Capture the cell that displays the provided text and extract its [X, Y] central coordinate. 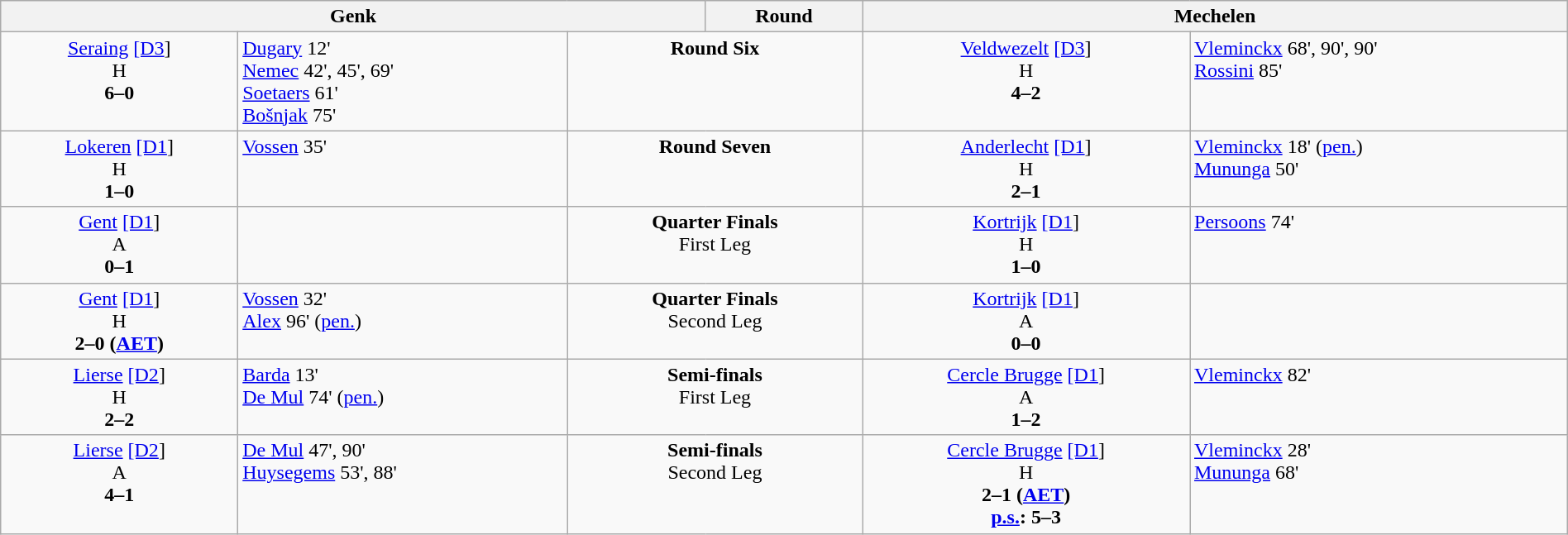
Lierse [D2]A4–1 [119, 485]
Quarter FinalsFirst Leg [715, 245]
Persoons 74' [1378, 245]
Vleminckx 18' (pen.)Mununga 50' [1378, 169]
Anderlecht [D1]H2–1 [1026, 169]
Cercle Brugge [D1]H2–1 (AET)p.s.: 5–3 [1026, 485]
Lierse [D2]H2–2 [119, 397]
Barda 13'De Mul 74' (pen.) [404, 397]
Semi-finalsSecond Leg [715, 485]
Vleminckx 28' Mununga 68' [1378, 485]
Seraing [D3]H6–0 [119, 81]
Mechelen [1216, 17]
Dugary 12' Nemec 42', 45', 69'Soetaers 61'Bošnjak 75' [404, 81]
Round [784, 17]
Vossen 35' [404, 169]
Kortrijk [D1]A0–0 [1026, 321]
Vleminckx 82' [1378, 397]
Round Six [715, 81]
Round Seven [715, 169]
Quarter FinalsSecond Leg [715, 321]
Vleminckx 68', 90', 90'Rossini 85' [1378, 81]
Cercle Brugge [D1]A1–2 [1026, 397]
Gent [D1]A0–1 [119, 245]
Semi-finalsFirst Leg [715, 397]
De Mul 47', 90' Huysegems 53', 88' [404, 485]
Veldwezelt [D3]H4–2 [1026, 81]
Genk [353, 17]
Lokeren [D1]H1–0 [119, 169]
Gent [D1]H2–0 (AET) [119, 321]
Kortrijk [D1]H1–0 [1026, 245]
Vossen 32' Alex 96' (pen.) [404, 321]
